Determine the [X, Y] coordinate at the center of the cell enclosing the given text.  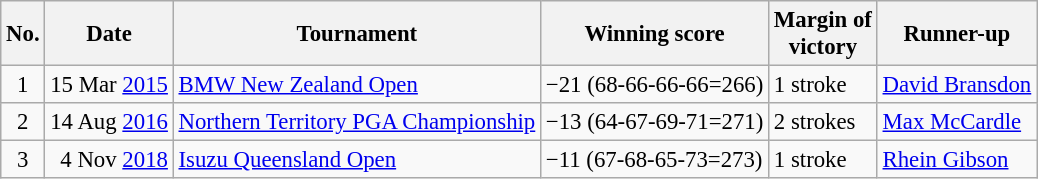
Tournament [356, 34]
Date [109, 34]
1 [23, 85]
BMW New Zealand Open [356, 85]
No. [23, 34]
2 strokes [824, 122]
2 [23, 122]
Winning score [655, 34]
Runner-up [956, 34]
David Bransdon [956, 85]
−13 (64-67-69-71=271) [655, 122]
4 Nov 2018 [109, 160]
15 Mar 2015 [109, 85]
Max McCardle [956, 122]
Northern Territory PGA Championship [356, 122]
Isuzu Queensland Open [356, 160]
−11 (67-68-65-73=273) [655, 160]
3 [23, 160]
Rhein Gibson [956, 160]
14 Aug 2016 [109, 122]
Margin ofvictory [824, 34]
−21 (68-66-66-66=266) [655, 85]
